Provide the (x, y) coordinate of the cell's center where the given text is located.  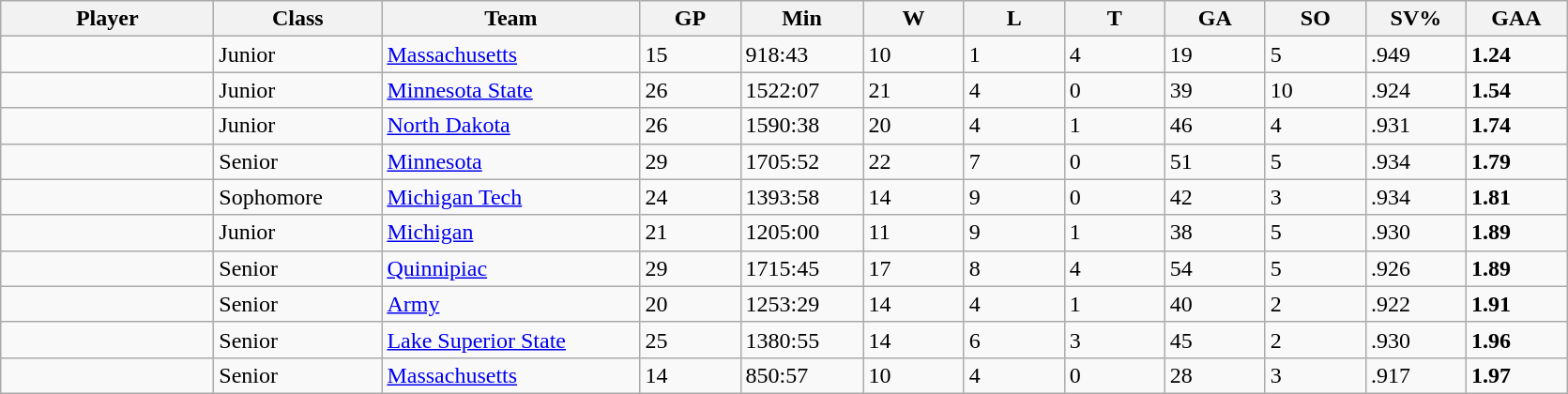
39 (1214, 90)
42 (1214, 197)
17 (914, 268)
GP (691, 19)
850:57 (801, 375)
.931 (1415, 126)
GAA (1516, 19)
1715:45 (801, 268)
7 (1013, 161)
.922 (1415, 304)
.926 (1415, 268)
L (1013, 19)
46 (1214, 126)
1705:52 (801, 161)
1.96 (1516, 340)
Min (801, 19)
Lake Superior State (510, 340)
Michigan (510, 233)
54 (1214, 268)
1393:58 (801, 197)
.917 (1415, 375)
T (1115, 19)
Minnesota State (510, 90)
1205:00 (801, 233)
1253:29 (801, 304)
1380:55 (801, 340)
19 (1214, 54)
1.24 (1516, 54)
GA (1214, 19)
1.91 (1516, 304)
24 (691, 197)
.924 (1415, 90)
W (914, 19)
38 (1214, 233)
45 (1214, 340)
SO (1316, 19)
Army (510, 304)
Quinnipiac (510, 268)
Sophomore (298, 197)
1.97 (1516, 375)
25 (691, 340)
1522:07 (801, 90)
918:43 (801, 54)
15 (691, 54)
11 (914, 233)
8 (1013, 268)
.949 (1415, 54)
6 (1013, 340)
SV% (1415, 19)
1.54 (1516, 90)
1.79 (1516, 161)
40 (1214, 304)
22 (914, 161)
51 (1214, 161)
Minnesota (510, 161)
1.81 (1516, 197)
1.74 (1516, 126)
Class (298, 19)
North Dakota (510, 126)
1590:38 (801, 126)
Michigan Tech (510, 197)
Player (107, 19)
28 (1214, 375)
Team (510, 19)
